Extract the (x, y) coordinate from the center of the cell holding the provided text.  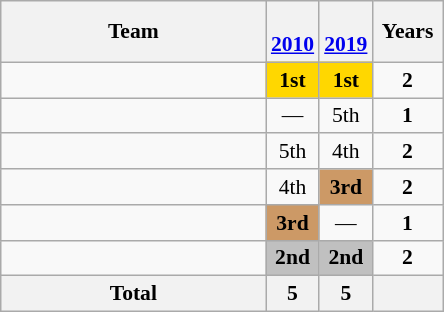
2010 (292, 32)
Team (134, 32)
Total (134, 294)
2019 (346, 32)
Years (407, 32)
